Return the (X, Y) coordinate for the center point of the cell that contains the specified text.  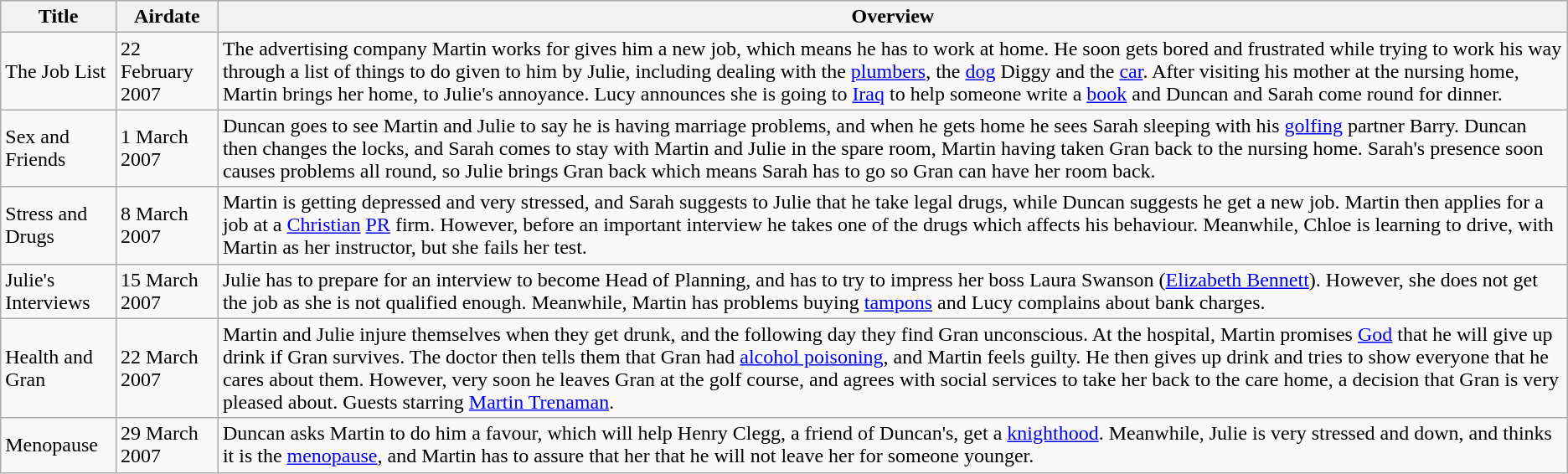
22 February 2007 (167, 71)
Title (59, 17)
29 March 2007 (167, 446)
The Job List (59, 71)
15 March 2007 (167, 291)
22 March 2007 (167, 368)
1 March 2007 (167, 148)
Health and Gran (59, 368)
Sex and Friends (59, 148)
8 March 2007 (167, 225)
Airdate (167, 17)
Overview (893, 17)
Stress and Drugs (59, 225)
Julie's Interviews (59, 291)
Menopause (59, 446)
